Scan for the cell matching the given text and deliver its [X, Y] coordinate at center. 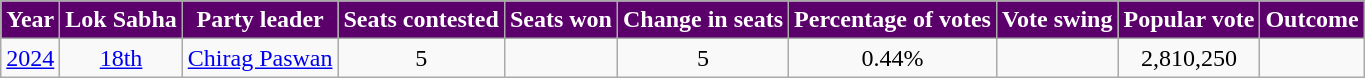
Chirag Paswan [260, 58]
Change in seats [702, 20]
Percentage of votes [893, 20]
Seats contested [421, 20]
Outcome [1312, 20]
Lok Sabha [121, 20]
Year [30, 20]
Seats won [560, 20]
2,810,250 [1189, 58]
Popular vote [1189, 20]
0.44% [893, 58]
Party leader [260, 20]
18th [121, 58]
Vote swing [1057, 20]
2024 [30, 58]
